Capture the cell that displays the provided text and extract its [X, Y] central coordinate. 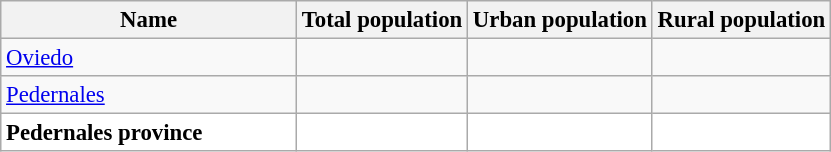
Pedernales province [149, 133]
Total population [382, 20]
Urban population [560, 20]
Pedernales [149, 95]
Rural population [741, 20]
Oviedo [149, 58]
Name [149, 20]
